Provide the [x, y] coordinate of the cell's center where the given text is located.  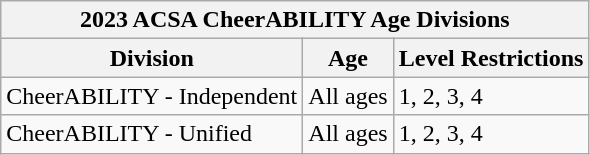
Level Restrictions [491, 58]
CheerABILITY - Unified [152, 134]
2023 ACSA CheerABILITY Age Divisions [295, 20]
Age [348, 58]
CheerABILITY - Independent [152, 96]
Division [152, 58]
